From the cell containing the given text, extract its center point as (x, y) coordinate. 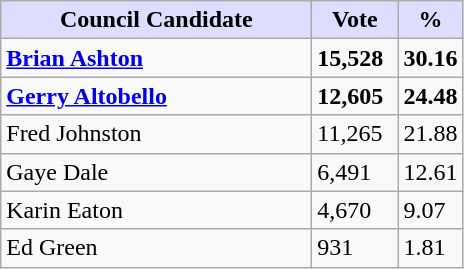
Gaye Dale (156, 172)
Fred Johnston (156, 134)
Council Candidate (156, 20)
Brian Ashton (156, 58)
4,670 (355, 210)
24.48 (430, 96)
21.88 (430, 134)
% (430, 20)
12,605 (355, 96)
931 (355, 248)
Ed Green (156, 248)
9.07 (430, 210)
Gerry Altobello (156, 96)
1.81 (430, 248)
15,528 (355, 58)
6,491 (355, 172)
11,265 (355, 134)
Vote (355, 20)
Karin Eaton (156, 210)
30.16 (430, 58)
12.61 (430, 172)
